Output the (X, Y) coordinate of the center of the cell containing the given text.  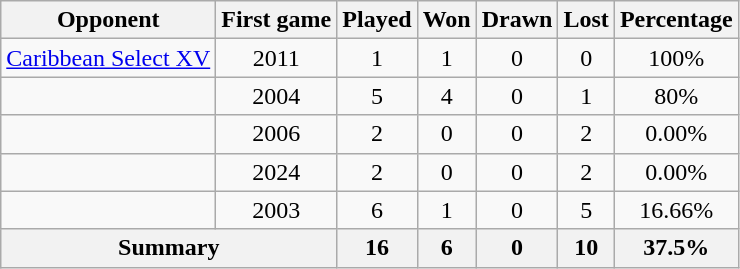
80% (676, 96)
16 (377, 248)
Won (446, 20)
100% (676, 58)
Summary (169, 248)
16.66% (676, 210)
Lost (586, 20)
2011 (276, 58)
Caribbean Select XV (108, 58)
Drawn (517, 20)
2004 (276, 96)
First game (276, 20)
2024 (276, 172)
2003 (276, 210)
37.5% (676, 248)
Percentage (676, 20)
Opponent (108, 20)
10 (586, 248)
4 (446, 96)
Played (377, 20)
2006 (276, 134)
